Provide the [X, Y] coordinate of the cell's center where the given text is located.  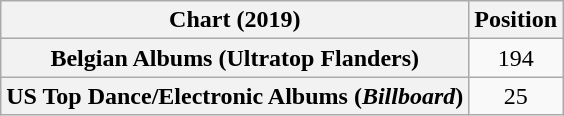
194 [516, 58]
Chart (2019) [235, 20]
Position [516, 20]
US Top Dance/Electronic Albums (Billboard) [235, 96]
25 [516, 96]
Belgian Albums (Ultratop Flanders) [235, 58]
